Search for the cell housing the specified text and yield its (x, y) center coordinate. 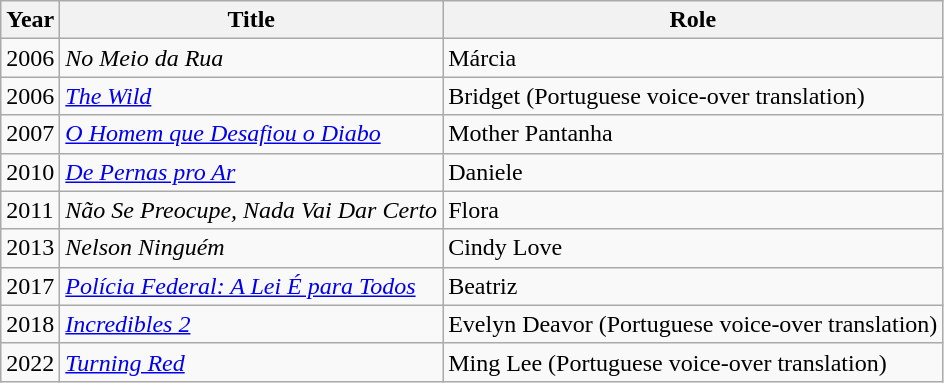
The Wild (252, 96)
Title (252, 20)
Role (693, 20)
No Meio da Rua (252, 58)
2013 (30, 248)
Turning Red (252, 362)
Nelson Ninguém (252, 248)
2017 (30, 286)
Não Se Preocupe, Nada Vai Dar Certo (252, 210)
2011 (30, 210)
2022 (30, 362)
2010 (30, 172)
Incredibles 2 (252, 324)
Mother Pantanha (693, 134)
Beatriz (693, 286)
2007 (30, 134)
Evelyn Deavor (Portuguese voice-over translation) (693, 324)
Bridget (Portuguese voice-over translation) (693, 96)
Márcia (693, 58)
Year (30, 20)
2018 (30, 324)
Daniele (693, 172)
Polícia Federal: A Lei É para Todos (252, 286)
Cindy Love (693, 248)
Flora (693, 210)
De Pernas pro Ar (252, 172)
O Homem que Desafiou o Diabo (252, 134)
Ming Lee (Portuguese voice-over translation) (693, 362)
